Return the (x, y) coordinate for the center point of the cell that contains the specified text.  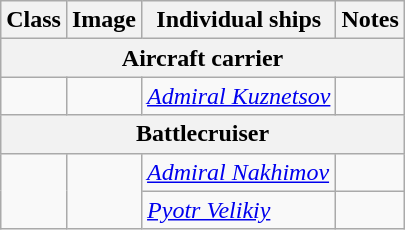
Pyotr Velikiy (239, 210)
Battlecruiser (203, 134)
Admiral Nakhimov (239, 172)
Admiral Kuznetsov (239, 96)
Aircraft carrier (203, 58)
Notes (370, 20)
Class (34, 20)
Individual ships (239, 20)
Image (104, 20)
